Provide the (X, Y) coordinate of the cell's center where the given text is located.  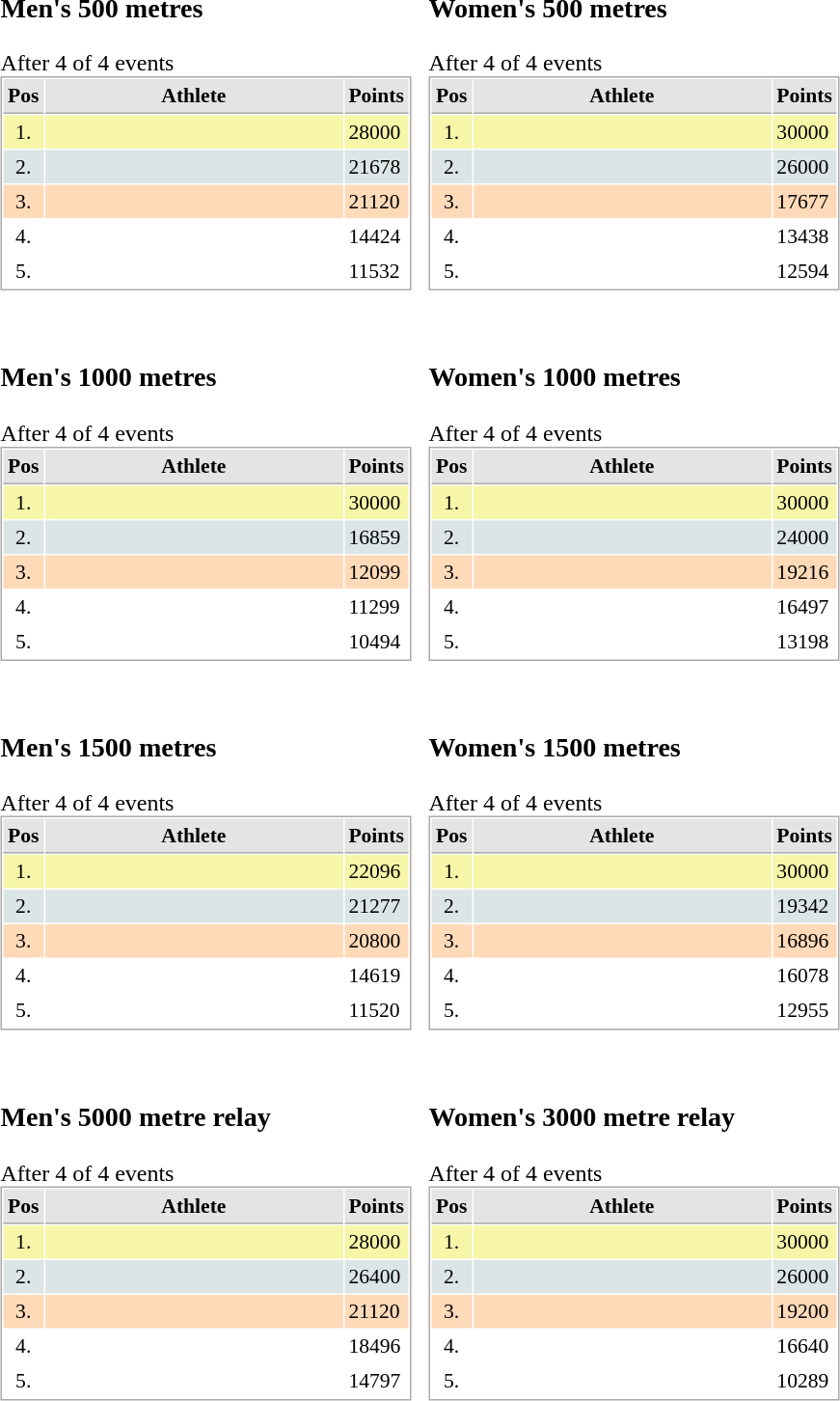
13438 (804, 236)
16859 (376, 536)
10494 (376, 641)
21678 (376, 167)
26400 (376, 1277)
21277 (376, 906)
11299 (376, 606)
14797 (376, 1381)
13198 (804, 641)
17677 (804, 202)
16896 (804, 941)
12955 (804, 1010)
11520 (376, 1010)
19216 (804, 571)
22096 (376, 871)
24000 (804, 536)
11532 (376, 271)
18496 (376, 1346)
10289 (804, 1381)
14424 (376, 236)
16640 (804, 1346)
16497 (804, 606)
12099 (376, 571)
20800 (376, 941)
19342 (804, 906)
14619 (376, 975)
16078 (804, 975)
19200 (804, 1311)
12594 (804, 271)
